From the cell containing the given text, extract its center point as [x, y] coordinate. 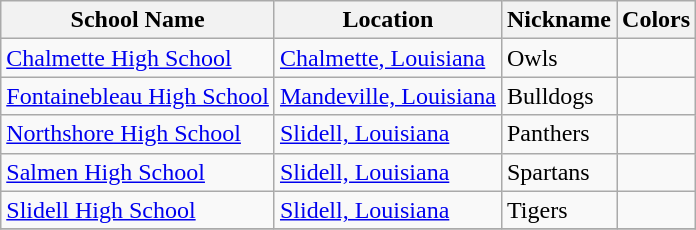
Location [388, 20]
Mandeville, Louisiana [388, 96]
Northshore High School [138, 134]
Colors [656, 20]
Slidell High School [138, 210]
Panthers [558, 134]
Nickname [558, 20]
Chalmette High School [138, 58]
Tigers [558, 210]
Spartans [558, 172]
Chalmette, Louisiana [388, 58]
Fontainebleau High School [138, 96]
School Name [138, 20]
Bulldogs [558, 96]
Owls [558, 58]
Salmen High School [138, 172]
